Extract the (X, Y) coordinate from the center of the cell holding the provided text.  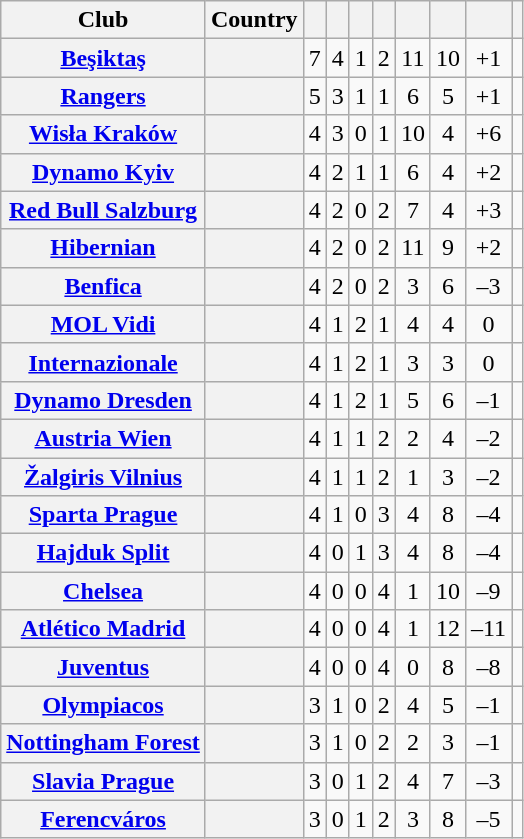
Dynamo Kyiv (104, 172)
Dynamo Dresden (104, 400)
Ferencváros (104, 819)
Internazionale (104, 362)
–11 (488, 629)
Hajduk Split (104, 553)
Beşiktaş (104, 58)
+3 (488, 210)
–5 (488, 819)
Wisła Kraków (104, 134)
Hibernian (104, 248)
Slavia Prague (104, 781)
Atlético Madrid (104, 629)
Country (254, 20)
Žalgiris Vilnius (104, 477)
Red Bull Salzburg (104, 210)
Chelsea (104, 591)
+6 (488, 134)
Club (104, 20)
Rangers (104, 96)
–9 (488, 591)
MOL Vidi (104, 324)
Olympiacos (104, 705)
Benfica (104, 286)
Sparta Prague (104, 515)
–8 (488, 667)
Nottingham Forest (104, 743)
12 (448, 629)
9 (448, 248)
Juventus (104, 667)
Austria Wien (104, 438)
